Return the [X, Y] coordinate for the center point of the cell that contains the specified text.  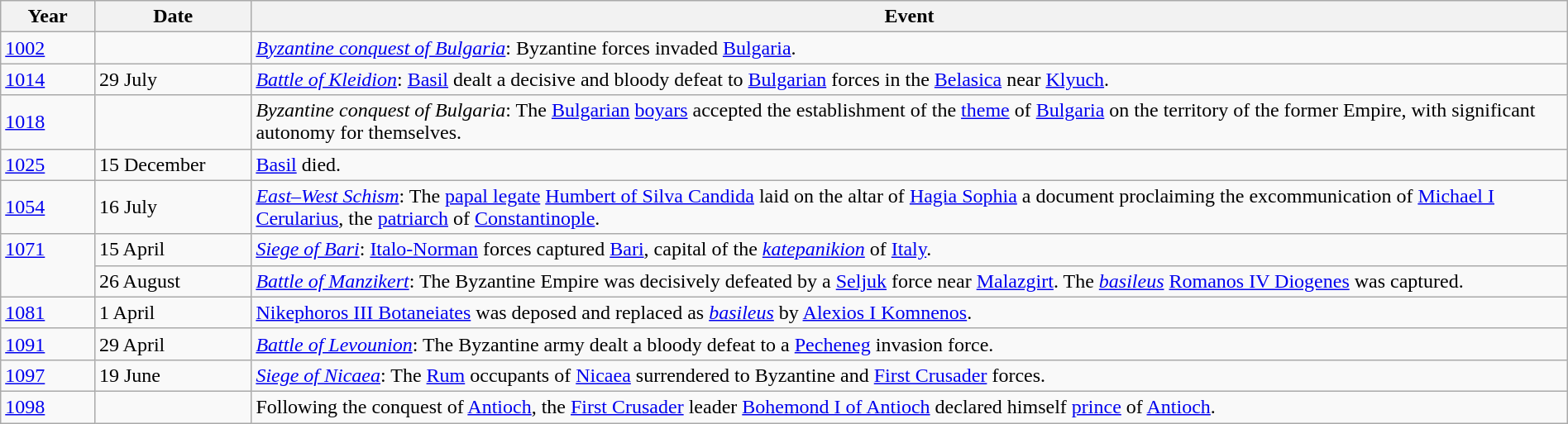
1018 [48, 122]
Siege of Nicaea: The Rum occupants of Nicaea surrendered to Byzantine and First Crusader forces. [910, 375]
Battle of Levounion: The Byzantine army dealt a bloody defeat to a Pecheneg invasion force. [910, 344]
16 July [172, 207]
Nikephoros III Botaneiates was deposed and replaced as basileus by Alexios I Komnenos. [910, 312]
1098 [48, 407]
Basil died. [910, 164]
Battle of Kleidion: Basil dealt a decisive and bloody defeat to Bulgarian forces in the Belasica near Klyuch. [910, 79]
15 December [172, 164]
Date [172, 17]
1071 [48, 265]
15 April [172, 250]
1081 [48, 312]
29 April [172, 344]
Following the conquest of Antioch, the First Crusader leader Bohemond I of Antioch declared himself prince of Antioch. [910, 407]
1 April [172, 312]
19 June [172, 375]
1097 [48, 375]
1014 [48, 79]
Battle of Manzikert: The Byzantine Empire was decisively defeated by a Seljuk force near Malazgirt. The basileus Romanos IV Diogenes was captured. [910, 281]
1002 [48, 48]
1054 [48, 207]
Siege of Bari: Italo-Norman forces captured Bari, capital of the katepanikion of Italy. [910, 250]
1091 [48, 344]
29 July [172, 79]
Byzantine conquest of Bulgaria: Byzantine forces invaded Bulgaria. [910, 48]
Event [910, 17]
Year [48, 17]
26 August [172, 281]
1025 [48, 164]
